Provide the [X, Y] coordinate of the cell's center where the given text is located.  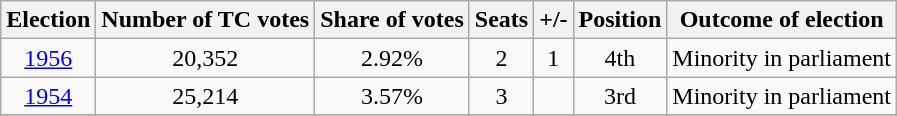
3 [501, 96]
4th [620, 58]
Position [620, 20]
Number of TC votes [206, 20]
2.92% [392, 58]
25,214 [206, 96]
Share of votes [392, 20]
Election [48, 20]
1 [554, 58]
1956 [48, 58]
+/- [554, 20]
2 [501, 58]
Outcome of election [782, 20]
3rd [620, 96]
1954 [48, 96]
3.57% [392, 96]
20,352 [206, 58]
Seats [501, 20]
